Provide the [X, Y] coordinate of the cell's center where the given text is located.  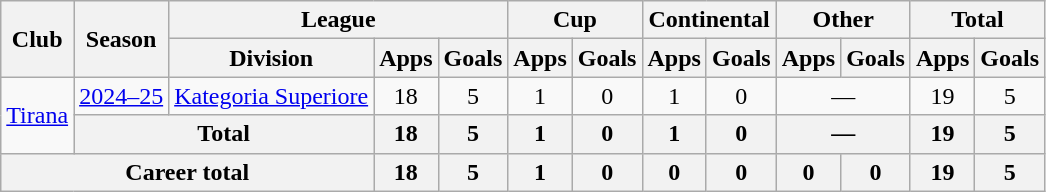
Kategoria Superiore [272, 96]
Career total [188, 172]
Tirana [38, 115]
League [338, 20]
Division [272, 58]
Cup [575, 20]
Club [38, 39]
Continental [709, 20]
Other [843, 20]
Season [122, 39]
2024–25 [122, 96]
